Capture the cell that displays the provided text and extract its [X, Y] central coordinate. 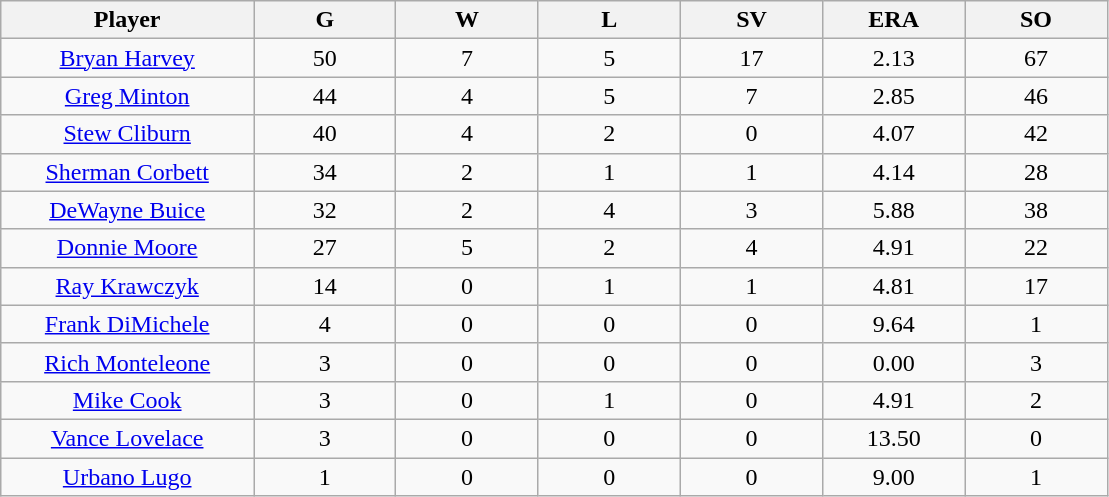
Vance Lovelace [128, 438]
44 [325, 96]
Mike Cook [128, 400]
34 [325, 172]
Rich Monteleone [128, 362]
Frank DiMichele [128, 324]
SV [751, 20]
Sherman Corbett [128, 172]
ERA [894, 20]
67 [1036, 58]
14 [325, 286]
Donnie Moore [128, 248]
Greg Minton [128, 96]
Urbano Lugo [128, 477]
9.00 [894, 477]
Stew Cliburn [128, 134]
DeWayne Buice [128, 210]
SO [1036, 20]
2.13 [894, 58]
22 [1036, 248]
46 [1036, 96]
W [467, 20]
G [325, 20]
50 [325, 58]
2.85 [894, 96]
4.07 [894, 134]
32 [325, 210]
27 [325, 248]
Bryan Harvey [128, 58]
5.88 [894, 210]
40 [325, 134]
Ray Krawczyk [128, 286]
Player [128, 20]
38 [1036, 210]
42 [1036, 134]
28 [1036, 172]
9.64 [894, 324]
4.81 [894, 286]
0.00 [894, 362]
13.50 [894, 438]
4.14 [894, 172]
L [609, 20]
